Provide the [x, y] coordinate of the cell's center where the given text is located.  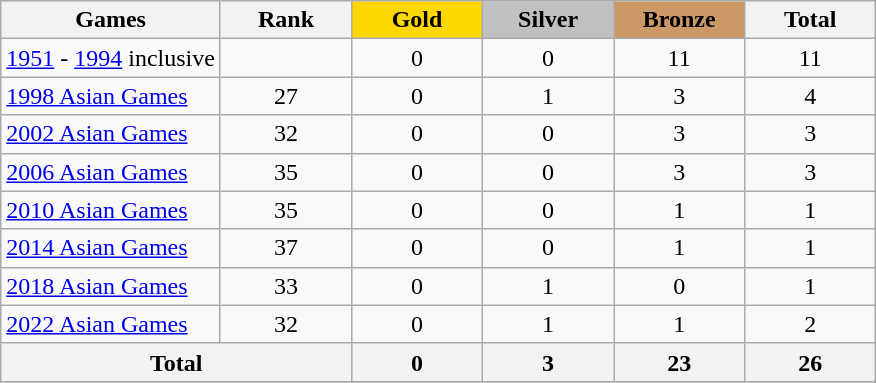
1998 Asian Games [111, 96]
2022 Asian Games [111, 324]
2014 Asian Games [111, 248]
2 [810, 324]
27 [286, 96]
Gold [418, 20]
Bronze [680, 20]
23 [680, 362]
37 [286, 248]
2006 Asian Games [111, 172]
26 [810, 362]
2018 Asian Games [111, 286]
2010 Asian Games [111, 210]
1951 - 1994 inclusive [111, 58]
Rank [286, 20]
33 [286, 286]
Silver [548, 20]
2002 Asian Games [111, 134]
Games [111, 20]
4 [810, 96]
